Return the [X, Y] coordinate for the center point of the cell that contains the specified text.  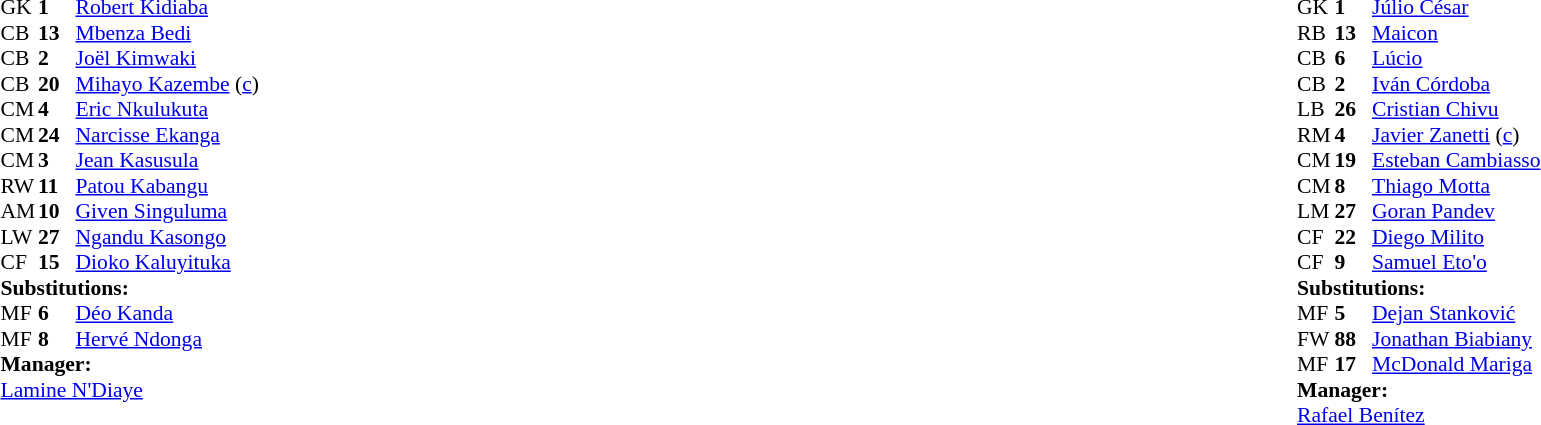
RM [1316, 135]
88 [1354, 339]
26 [1354, 109]
Eric Nkulukuta [168, 109]
Lamine N'Diaye [129, 390]
Esteban Cambiasso [1456, 161]
Ngandu Kasongo [168, 237]
Jean Kasusula [168, 161]
Hervé Ndonga [168, 339]
22 [1354, 237]
3 [57, 161]
Javier Zanetti (c) [1456, 135]
Dejan Stanković [1456, 313]
11 [57, 186]
Diego Milito [1456, 237]
McDonald Mariga [1456, 365]
9 [1354, 263]
LB [1316, 109]
15 [57, 263]
Déo Kanda [168, 313]
LW [19, 237]
RB [1316, 33]
Thiago Motta [1456, 186]
Maicon [1456, 33]
19 [1354, 161]
20 [57, 84]
Patou Kabangu [168, 186]
Iván Córdoba [1456, 84]
RW [19, 186]
Joël Kimwaki [168, 59]
Narcisse Ekanga [168, 135]
Given Singuluma [168, 211]
10 [57, 211]
Cristian Chivu [1456, 109]
Lúcio [1456, 59]
LM [1316, 211]
Mbenza Bedi [168, 33]
AM [19, 211]
Samuel Eto'o [1456, 263]
Mihayo Kazembe (c) [168, 84]
24 [57, 135]
Goran Pandev [1456, 211]
FW [1316, 339]
Jonathan Biabiany [1456, 339]
17 [1354, 365]
5 [1354, 313]
Dioko Kaluyituka [168, 263]
